Pinpoint the cell where the given text exists, returning its (x, y) midpoint coordinate. 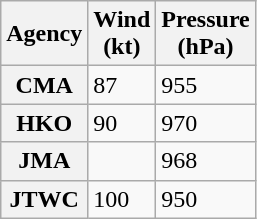
950 (206, 199)
Wind(kt) (122, 34)
968 (206, 161)
955 (206, 85)
JMA (44, 161)
90 (122, 123)
Pressure(hPa) (206, 34)
CMA (44, 85)
HKO (44, 123)
87 (122, 85)
100 (122, 199)
Agency (44, 34)
970 (206, 123)
JTWC (44, 199)
